Scan for the cell matching the given text and deliver its [x, y] coordinate at center. 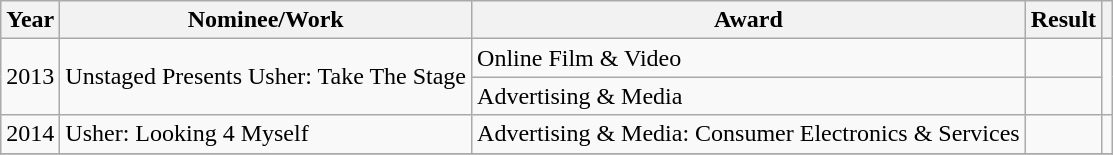
2014 [30, 134]
Award [749, 20]
2013 [30, 77]
Nominee/Work [266, 20]
Year [30, 20]
Unstaged Presents Usher: Take The Stage [266, 77]
Usher: Looking 4 Myself [266, 134]
Result [1063, 20]
Online Film & Video [749, 58]
Advertising & Media [749, 96]
Advertising & Media: Consumer Electronics & Services [749, 134]
